Scan for the cell matching the given text and deliver its [x, y] coordinate at center. 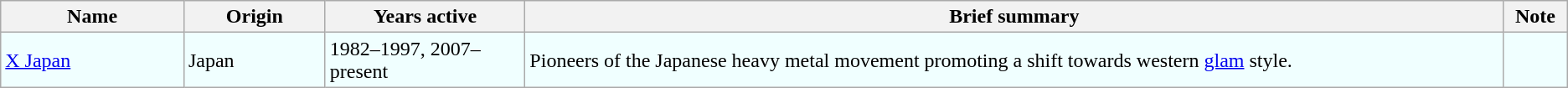
X Japan [92, 60]
Pioneers of the Japanese heavy metal movement promoting a shift towards western glam style. [1014, 60]
Name [92, 17]
Japan [255, 60]
Origin [255, 17]
Note [1535, 17]
Brief summary [1014, 17]
Years active [426, 17]
1982–1997, 2007–present [426, 60]
